From the cell containing the given text, extract its center point as (X, Y) coordinate. 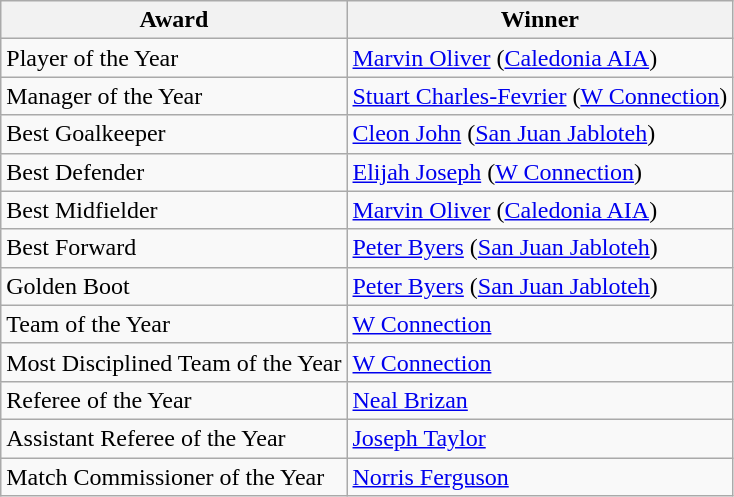
Referee of the Year (174, 400)
Award (174, 20)
Joseph Taylor (540, 438)
Neal Brizan (540, 400)
Team of the Year (174, 324)
Stuart Charles-Fevrier (W Connection) (540, 96)
Best Forward (174, 248)
Player of the Year (174, 58)
Norris Ferguson (540, 477)
Best Midfielder (174, 210)
Winner (540, 20)
Most Disciplined Team of the Year (174, 362)
Match Commissioner of the Year (174, 477)
Golden Boot (174, 286)
Assistant Referee of the Year (174, 438)
Best Goalkeeper (174, 134)
Best Defender (174, 172)
Manager of the Year (174, 96)
Elijah Joseph (W Connection) (540, 172)
Cleon John (San Juan Jabloteh) (540, 134)
